Capture the cell that displays the provided text and extract its (x, y) central coordinate. 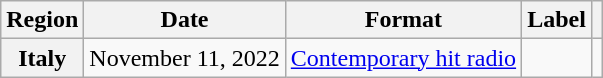
Date (184, 20)
Label (557, 20)
November 11, 2022 (184, 58)
Contemporary hit radio (403, 58)
Region (42, 20)
Format (403, 20)
Italy (42, 58)
